Detect which cell encompasses the target text, then output its [X, Y] center coordinate. 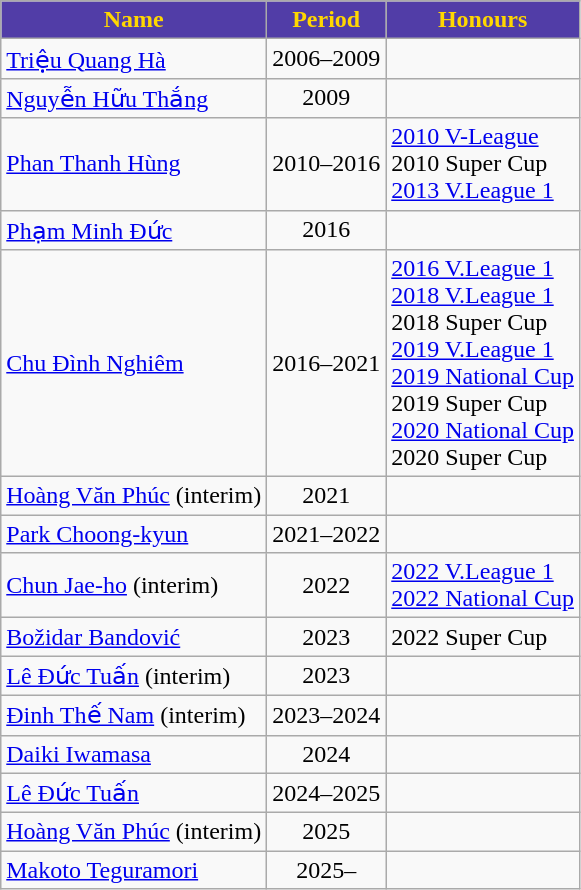
Daiki Iwamasa [134, 754]
2023–2024 [326, 715]
Chu Đình Nghiêm [134, 364]
Name [134, 20]
2009 [326, 98]
2022 V.League 12022 National Cup [483, 586]
2022 [326, 586]
2010 V-League2010 Super Cup2013 V.League 1 [483, 164]
2021 [326, 496]
2025– [326, 870]
Phan Thanh Hùng [134, 164]
Park Choong-kyun [134, 534]
Phạm Minh Đức [134, 230]
Chun Jae-ho (interim) [134, 586]
Lê Đức Tuấn [134, 793]
2022 Super Cup [483, 637]
Božidar Bandović [134, 637]
2016 V.League 12018 V.League 12018 Super Cup2019 V.League 12019 National Cup2019 Super Cup2020 National Cup2020 Super Cup [483, 364]
2010–2016 [326, 164]
Period [326, 20]
Triệu Quang Hà [134, 59]
2016–2021 [326, 364]
Nguyễn Hữu Thắng [134, 98]
Lê Đức Tuấn (interim) [134, 676]
Makoto Teguramori [134, 870]
2024 [326, 754]
2025 [326, 832]
2006–2009 [326, 59]
Honours [483, 20]
Đinh Thế Nam (interim) [134, 715]
2016 [326, 230]
2024–2025 [326, 793]
2021–2022 [326, 534]
